Scan for the cell matching the given text and deliver its [x, y] coordinate at center. 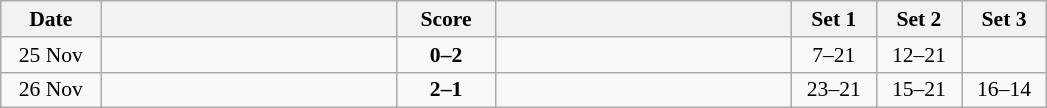
23–21 [834, 90]
26 Nov [51, 90]
25 Nov [51, 55]
Set 2 [918, 19]
12–21 [918, 55]
7–21 [834, 55]
Score [446, 19]
Set 1 [834, 19]
Set 3 [1004, 19]
2–1 [446, 90]
16–14 [1004, 90]
15–21 [918, 90]
0–2 [446, 55]
Date [51, 19]
